Scan for the cell matching the given text and deliver its (x, y) coordinate at center. 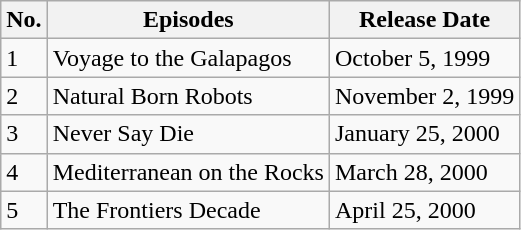
1 (24, 58)
Release Date (424, 20)
No. (24, 20)
Natural Born Robots (188, 96)
Voyage to the Galapagos (188, 58)
Mediterranean on the Rocks (188, 172)
5 (24, 210)
3 (24, 134)
March 28, 2000 (424, 172)
April 25, 2000 (424, 210)
January 25, 2000 (424, 134)
4 (24, 172)
Episodes (188, 20)
October 5, 1999 (424, 58)
2 (24, 96)
Never Say Die (188, 134)
The Frontiers Decade (188, 210)
November 2, 1999 (424, 96)
